Provide the [X, Y] coordinate of the cell's center where the given text is located.  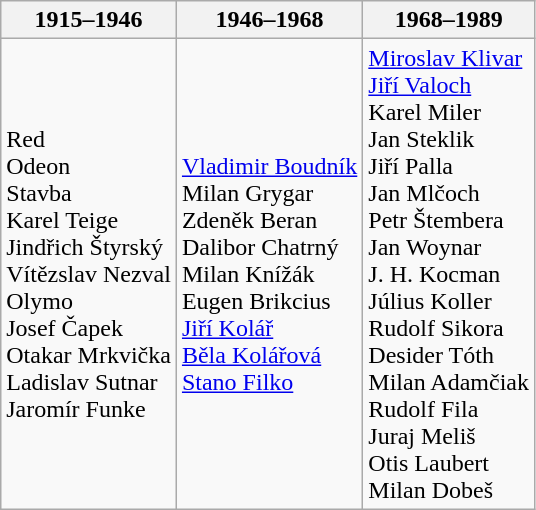
RedOdeonStavbaKarel TeigeJindřich ŠtyrskýVítězslav NezvalOlymoJosef ČapekOtakar MrkvičkaLadislav SutnarJaromír Funke [89, 274]
Vladimir BoudníkMilan GrygarZdeněk BeranDalibor ChatrnýMilan KnížákEugen BrikciusJiří KolářBěla KolářováStano Filko [269, 274]
1915–1946 [89, 20]
1968–1989 [449, 20]
1946–1968 [269, 20]
